Determine the (X, Y) coordinate at the center of the cell enclosing the given text.  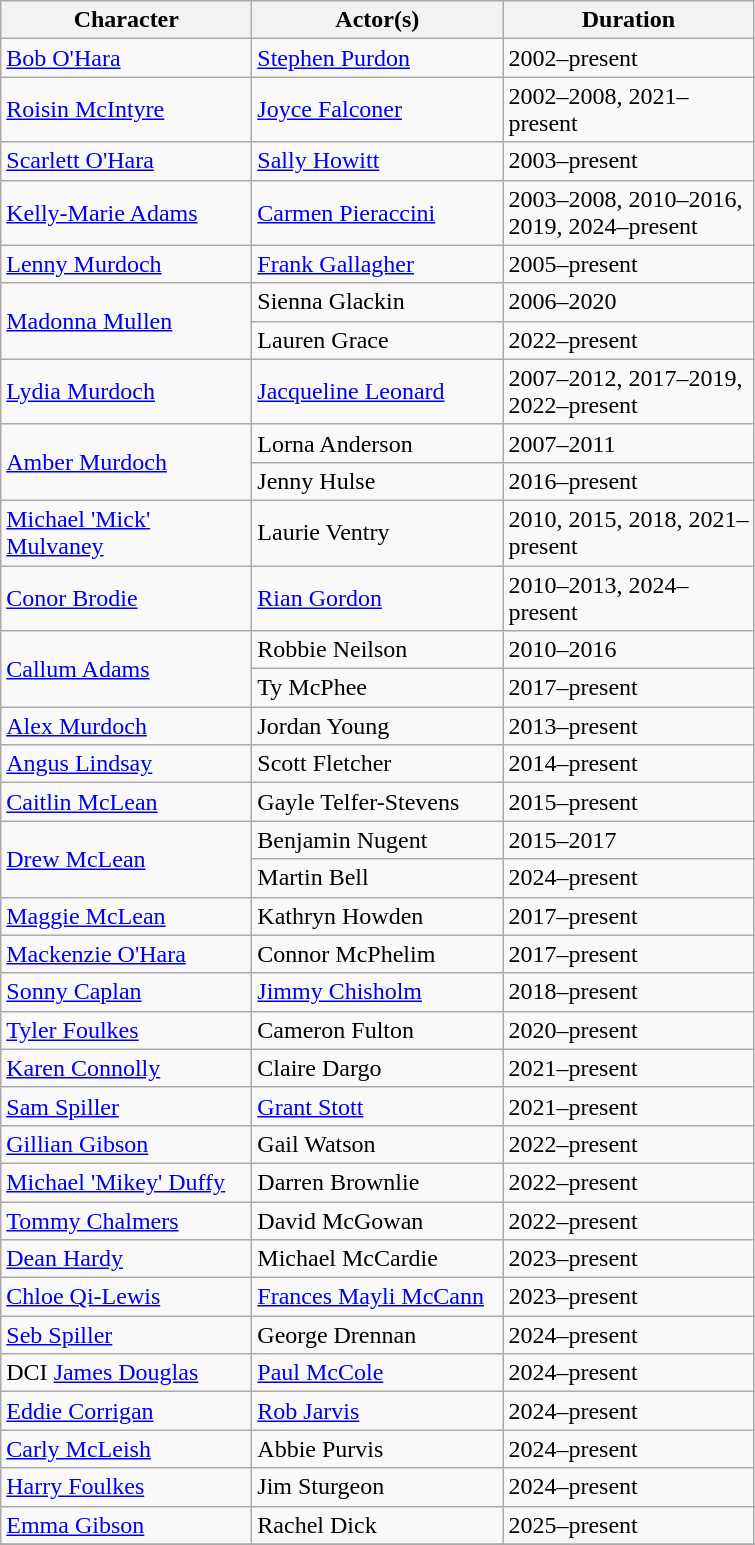
2010–2016 (628, 650)
Maggie McLean (126, 916)
Mackenzie O'Hara (126, 954)
2025–present (628, 1525)
2007–2011 (628, 443)
Emma Gibson (126, 1525)
2020–present (628, 1030)
Jenny Hulse (378, 481)
2016–present (628, 481)
Gail Watson (378, 1144)
Joyce Falconer (378, 110)
Caitlin McLean (126, 802)
Tyler Foulkes (126, 1030)
Rian Gordon (378, 598)
Paul McCole (378, 1373)
Lauren Grace (378, 340)
Tommy Chalmers (126, 1221)
Laurie Ventry (378, 532)
2014–present (628, 764)
Chloe Qi-Lewis (126, 1297)
Scarlett O'Hara (126, 161)
Jacqueline Leonard (378, 392)
Drew McLean (126, 859)
2006–2020 (628, 302)
Benjamin Nugent (378, 840)
Rachel Dick (378, 1525)
Jordan Young (378, 726)
Madonna Mullen (126, 321)
Gayle Telfer-Stevens (378, 802)
Callum Adams (126, 669)
Dean Hardy (126, 1259)
Harry Foulkes (126, 1487)
Bob O'Hara (126, 58)
Scott Fletcher (378, 764)
2015–present (628, 802)
2013–present (628, 726)
Michael McCardie (378, 1259)
Ty McPhee (378, 688)
Rob Jarvis (378, 1411)
Darren Brownlie (378, 1182)
2018–present (628, 992)
Abbie Purvis (378, 1449)
2007–2012, 2017–2019, 2022–present (628, 392)
2002–2008, 2021–present (628, 110)
Lorna Anderson (378, 443)
Michael 'Mick' Mulvaney (126, 532)
2015–2017 (628, 840)
2003–present (628, 161)
Frank Gallagher (378, 264)
David McGowan (378, 1221)
Seb Spiller (126, 1335)
2010–2013, 2024–present (628, 598)
Lydia Murdoch (126, 392)
Amber Murdoch (126, 462)
2003–2008, 2010–2016, 2019, 2024–present (628, 212)
2005–present (628, 264)
Sonny Caplan (126, 992)
Michael 'Mikey' Duffy (126, 1182)
Jim Sturgeon (378, 1487)
Alex Murdoch (126, 726)
DCI James Douglas (126, 1373)
Lenny Murdoch (126, 264)
Sienna Glackin (378, 302)
Carmen Pieraccini (378, 212)
2002–present (628, 58)
Duration (628, 20)
Actor(s) (378, 20)
2010, 2015, 2018, 2021–present (628, 532)
Kelly-Marie Adams (126, 212)
Gillian Gibson (126, 1144)
Grant Stott (378, 1106)
Jimmy Chisholm (378, 992)
Roisin McIntyre (126, 110)
Stephen Purdon (378, 58)
Frances Mayli McCann (378, 1297)
Cameron Fulton (378, 1030)
George Drennan (378, 1335)
Carly McLeish (126, 1449)
Connor McPhelim (378, 954)
Martin Bell (378, 878)
Character (126, 20)
Eddie Corrigan (126, 1411)
Karen Connolly (126, 1068)
Claire Dargo (378, 1068)
Conor Brodie (126, 598)
Robbie Neilson (378, 650)
Sam Spiller (126, 1106)
Kathryn Howden (378, 916)
Sally Howitt (378, 161)
Angus Lindsay (126, 764)
